Extract the [X, Y] coordinate from the center of the cell holding the provided text.  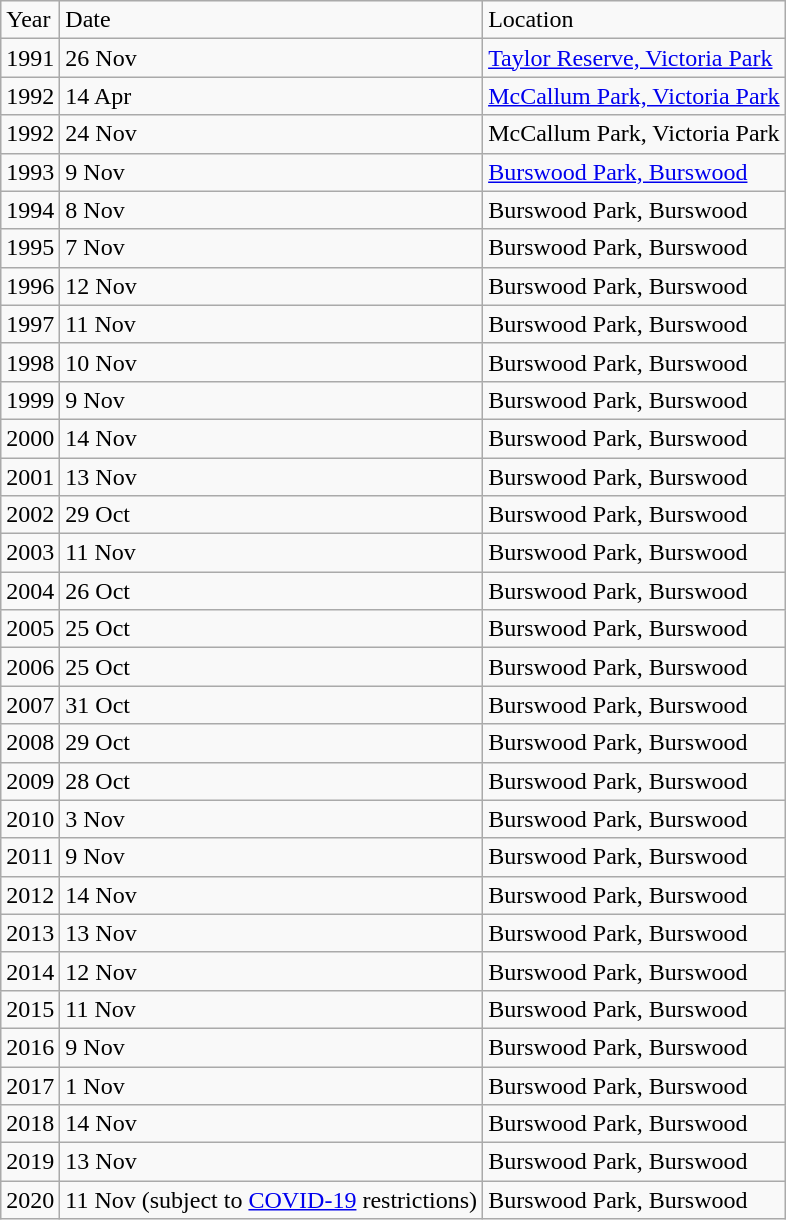
2003 [30, 553]
2010 [30, 819]
2014 [30, 971]
26 Nov [272, 58]
1 Nov [272, 1085]
2009 [30, 781]
28 Oct [272, 781]
2012 [30, 895]
1991 [30, 58]
2019 [30, 1162]
31 Oct [272, 705]
2008 [30, 743]
2000 [30, 438]
1998 [30, 362]
2011 [30, 857]
2004 [30, 591]
2015 [30, 1009]
11 Nov (subject to COVID-19 restrictions) [272, 1200]
2002 [30, 515]
24 Nov [272, 134]
2016 [30, 1047]
2006 [30, 667]
1997 [30, 324]
1993 [30, 172]
Year [30, 20]
2020 [30, 1200]
2013 [30, 933]
1995 [30, 248]
10 Nov [272, 362]
26 Oct [272, 591]
8 Nov [272, 210]
2007 [30, 705]
1999 [30, 400]
7 Nov [272, 248]
14 Apr [272, 96]
Location [634, 20]
2001 [30, 477]
3 Nov [272, 819]
Date [272, 20]
1994 [30, 210]
2005 [30, 629]
Taylor Reserve, Victoria Park [634, 58]
1996 [30, 286]
2017 [30, 1085]
2018 [30, 1124]
